Determine the (X, Y) coordinate at the center of the cell enclosing the given text.  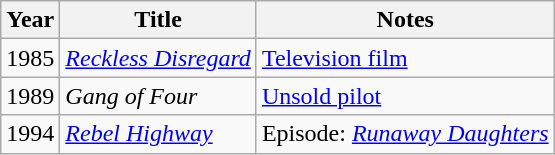
Reckless Disregard (158, 58)
Television film (405, 58)
Unsold pilot (405, 96)
1994 (30, 134)
Rebel Highway (158, 134)
Year (30, 20)
Gang of Four (158, 96)
Notes (405, 20)
Episode: Runaway Daughters (405, 134)
Title (158, 20)
1985 (30, 58)
1989 (30, 96)
